Locate the cell with the specified text and output its [X, Y] center coordinate. 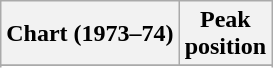
Peakposition [225, 34]
Chart (1973–74) [90, 34]
